Detect which cell encompasses the target text, then output its (X, Y) center coordinate. 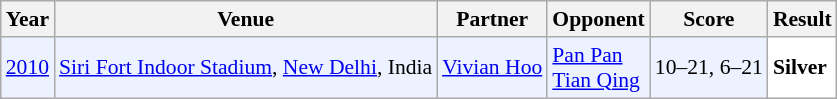
10–21, 6–21 (709, 68)
Siri Fort Indoor Stadium, New Delhi, India (246, 68)
Partner (492, 19)
Pan Pan Tian Qing (598, 68)
Score (709, 19)
Silver (802, 68)
Opponent (598, 19)
Result (802, 19)
Venue (246, 19)
Year (28, 19)
2010 (28, 68)
Vivian Hoo (492, 68)
